Provide the (x, y) coordinate of the cell's center where the given text is located.  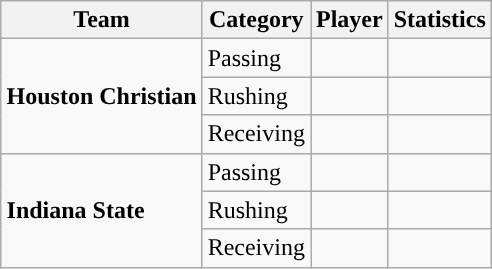
Category (256, 20)
Team (102, 20)
Houston Christian (102, 96)
Player (349, 20)
Indiana State (102, 210)
Statistics (440, 20)
